Identify which cell holds the provided text, then report its [x, y] central coordinate. 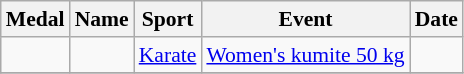
Event [305, 19]
Medal [36, 19]
Karate [168, 55]
Women's kumite 50 kg [305, 55]
Name [102, 19]
Date [436, 19]
Sport [168, 19]
